Detect which cell encompasses the target text, then output its [X, Y] center coordinate. 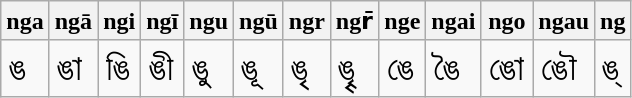
ঙা [73, 68]
ngi [120, 21]
ঙো [507, 68]
ঙী [162, 68]
ঙি [120, 68]
ঙে [402, 68]
ngu [209, 21]
ঙৃ [306, 68]
ঙ্ [613, 68]
ngī [162, 21]
ঙ [25, 68]
ঙৌ [564, 68]
ngo [507, 21]
ngau [564, 21]
ঙূ [259, 68]
ngū [259, 21]
ngr [306, 21]
ঙৄ [354, 68]
ng [613, 21]
ngr̄ [354, 21]
nga [25, 21]
nge [402, 21]
ngā [73, 21]
ঙু [209, 68]
ঙৈ [454, 68]
ngai [454, 21]
